Extract the [x, y] coordinate from the center of the cell holding the provided text.  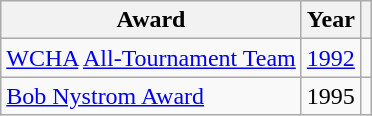
Year [330, 20]
1995 [330, 96]
1992 [330, 58]
Award [152, 20]
WCHA All-Tournament Team [152, 58]
Bob Nystrom Award [152, 96]
